For the text-containing cell, return its midpoint in (x, y) coordinate format. 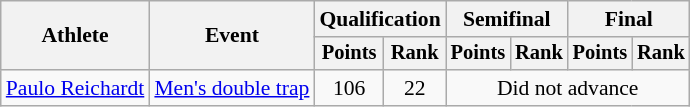
Athlete (76, 36)
Qualification (380, 19)
Semifinal (507, 19)
Paulo Reichardt (76, 88)
22 (415, 88)
Final (629, 19)
Event (232, 36)
Men's double trap (232, 88)
Did not advance (568, 88)
106 (348, 88)
